For the text-containing cell, return its midpoint in (X, Y) coordinate format. 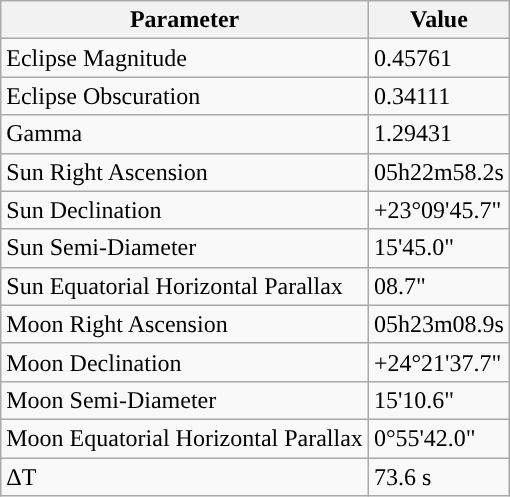
08.7" (438, 286)
Moon Declination (185, 362)
Eclipse Obscuration (185, 96)
+23°09'45.7" (438, 210)
Sun Semi-Diameter (185, 248)
Parameter (185, 20)
Moon Equatorial Horizontal Parallax (185, 438)
Value (438, 20)
0.45761 (438, 58)
Eclipse Magnitude (185, 58)
0.34111 (438, 96)
15'45.0" (438, 248)
+24°21'37.7" (438, 362)
Moon Semi-Diameter (185, 400)
15'10.6" (438, 400)
ΔT (185, 477)
Sun Declination (185, 210)
05h22m58.2s (438, 172)
Moon Right Ascension (185, 324)
Gamma (185, 134)
73.6 s (438, 477)
0°55'42.0" (438, 438)
Sun Right Ascension (185, 172)
1.29431 (438, 134)
Sun Equatorial Horizontal Parallax (185, 286)
05h23m08.9s (438, 324)
